Pinpoint the cell where the given text exists, returning its (x, y) midpoint coordinate. 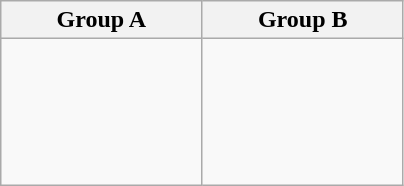
Group B (302, 20)
Group A (102, 20)
